Capture the cell that displays the provided text and extract its (X, Y) central coordinate. 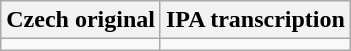
IPA transcription (255, 20)
Czech original (81, 20)
